Determine the (X, Y) coordinate at the center of the cell enclosing the given text.  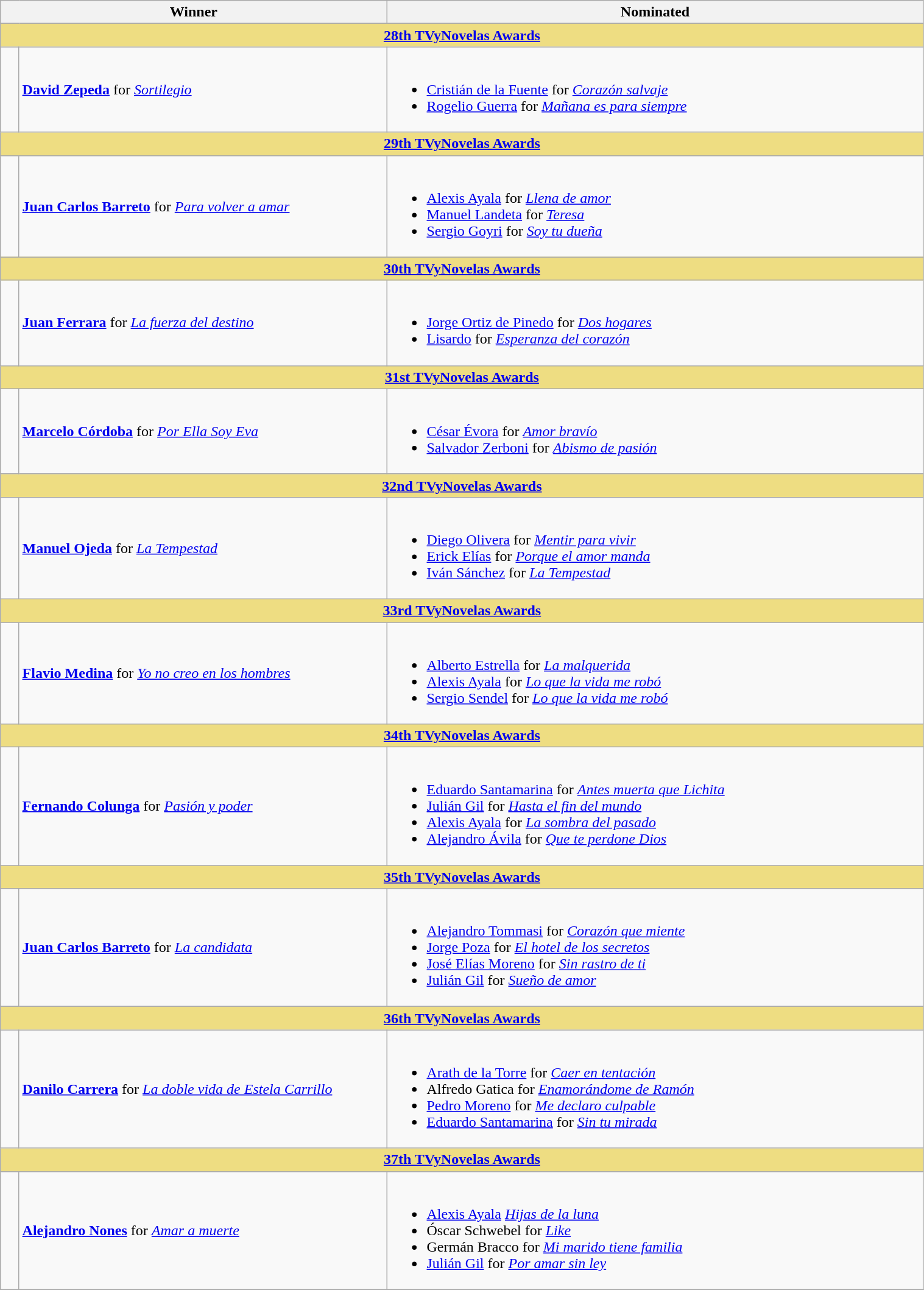
Alexis Ayala Hijas de la lunaÓscar Schwebel for LikeGermán Bracco for Mi marido tiene familiaJulián Gil for Por amar sin ley (655, 1230)
Flavio Medina for Yo no creo en los hombres (203, 674)
35th TVyNovelas Awards (462, 877)
Juan Carlos Barreto for Para volver a amar (203, 206)
30th TVyNovelas Awards (462, 269)
28th TVyNovelas Awards (462, 35)
Fernando Colunga for Pasión y poder (203, 806)
37th TVyNovelas Awards (462, 1160)
Alejandro Nones for Amar a muerte (203, 1230)
Manuel Ojeda for La Tempestad (203, 548)
Nominated (655, 12)
Diego Olivera for Mentir para vivirErick Elías for Porque el amor mandaIván Sánchez for La Tempestad (655, 548)
Marcelo Córdoba for Por Ella Soy Eva (203, 431)
Winner (194, 12)
Juan Ferrara for La fuerza del destino (203, 323)
Alejandro Tommasi for Corazón que mienteJorge Poza for El hotel de los secretosJosé Elías Moreno for Sin rastro de tiJulián Gil for Sueño de amor (655, 948)
Alexis Ayala for Llena de amorManuel Landeta for TeresaSergio Goyri for Soy tu dueña (655, 206)
Cristián de la Fuente for Corazón salvajeRogelio Guerra for Mañana es para siempre (655, 90)
Jorge Ortiz de Pinedo for Dos hogaresLisardo for Esperanza del corazón (655, 323)
34th TVyNovelas Awards (462, 736)
Juan Carlos Barreto for La candidata (203, 948)
36th TVyNovelas Awards (462, 1018)
29th TVyNovelas Awards (462, 144)
Danilo Carrera for La doble vida de Estela Carrillo (203, 1089)
31st TVyNovelas Awards (462, 377)
Alberto Estrella for La malqueridaAlexis Ayala for Lo que la vida me robóSergio Sendel for Lo que la vida me robó (655, 674)
33rd TVyNovelas Awards (462, 610)
David Zepeda for Sortilegio (203, 90)
32nd TVyNovelas Awards (462, 485)
César Évora for Amor bravíoSalvador Zerboni for Abismo de pasión (655, 431)
